Output the (x, y) coordinate of the center of the cell containing the given text.  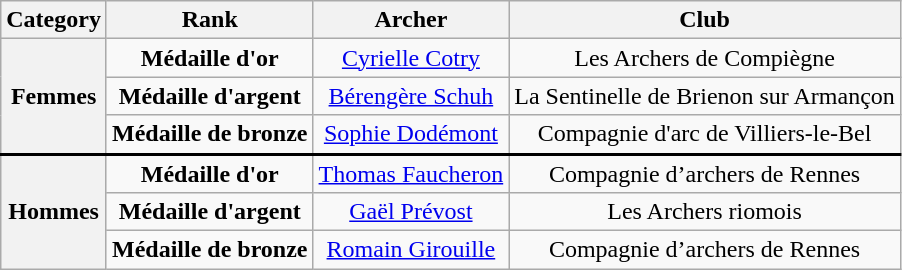
Archer (411, 20)
Rank (210, 20)
Category (54, 20)
Cyrielle Cotry (411, 58)
Les Archers riomois (705, 212)
Romain Girouille (411, 250)
La Sentinelle de Brienon sur Armançon (705, 96)
Femmes (54, 96)
Gaël Prévost (411, 212)
Compagnie d'arc de Villiers-le-Bel (705, 134)
Hommes (54, 212)
Thomas Faucheron (411, 174)
Bérengère Schuh (411, 96)
Club (705, 20)
Les Archers de Compiègne (705, 58)
Sophie Dodémont (411, 134)
